Provide the [x, y] coordinate of the cell's center where the given text is located.  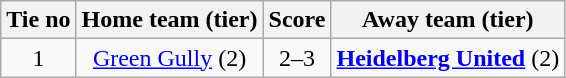
Away team (tier) [448, 20]
1 [38, 58]
Home team (tier) [170, 20]
2–3 [297, 58]
Heidelberg United (2) [448, 58]
Score [297, 20]
Tie no [38, 20]
Green Gully (2) [170, 58]
